Determine the (x, y) coordinate at the center of the cell enclosing the given text.  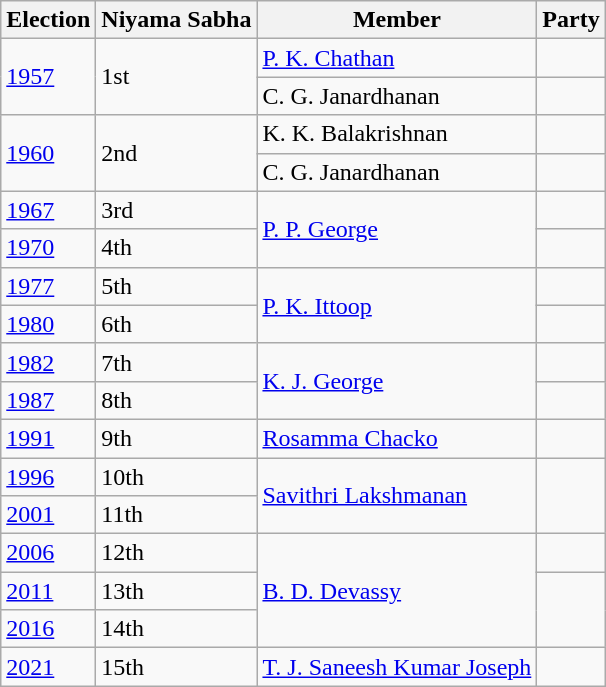
1977 (48, 286)
11th (176, 515)
5th (176, 286)
Niyama Sabha (176, 20)
Savithri Lakshmanan (397, 496)
12th (176, 553)
K. J. George (397, 381)
Rosamma Chacko (397, 438)
P. K. Ittoop (397, 305)
2006 (48, 553)
2001 (48, 515)
1957 (48, 77)
K. K. Balakrishnan (397, 134)
P. K. Chathan (397, 58)
9th (176, 438)
Party (571, 20)
1970 (48, 248)
T. J. Saneesh Kumar Joseph (397, 667)
Member (397, 20)
1960 (48, 153)
2nd (176, 153)
3rd (176, 210)
1967 (48, 210)
1982 (48, 362)
1996 (48, 477)
2016 (48, 629)
7th (176, 362)
8th (176, 400)
B. D. Devassy (397, 591)
P. P. George (397, 229)
1st (176, 77)
Election (48, 20)
15th (176, 667)
14th (176, 629)
13th (176, 591)
6th (176, 324)
1987 (48, 400)
2011 (48, 591)
4th (176, 248)
1991 (48, 438)
10th (176, 477)
2021 (48, 667)
1980 (48, 324)
